From the cell containing the given text, extract its center point as (X, Y) coordinate. 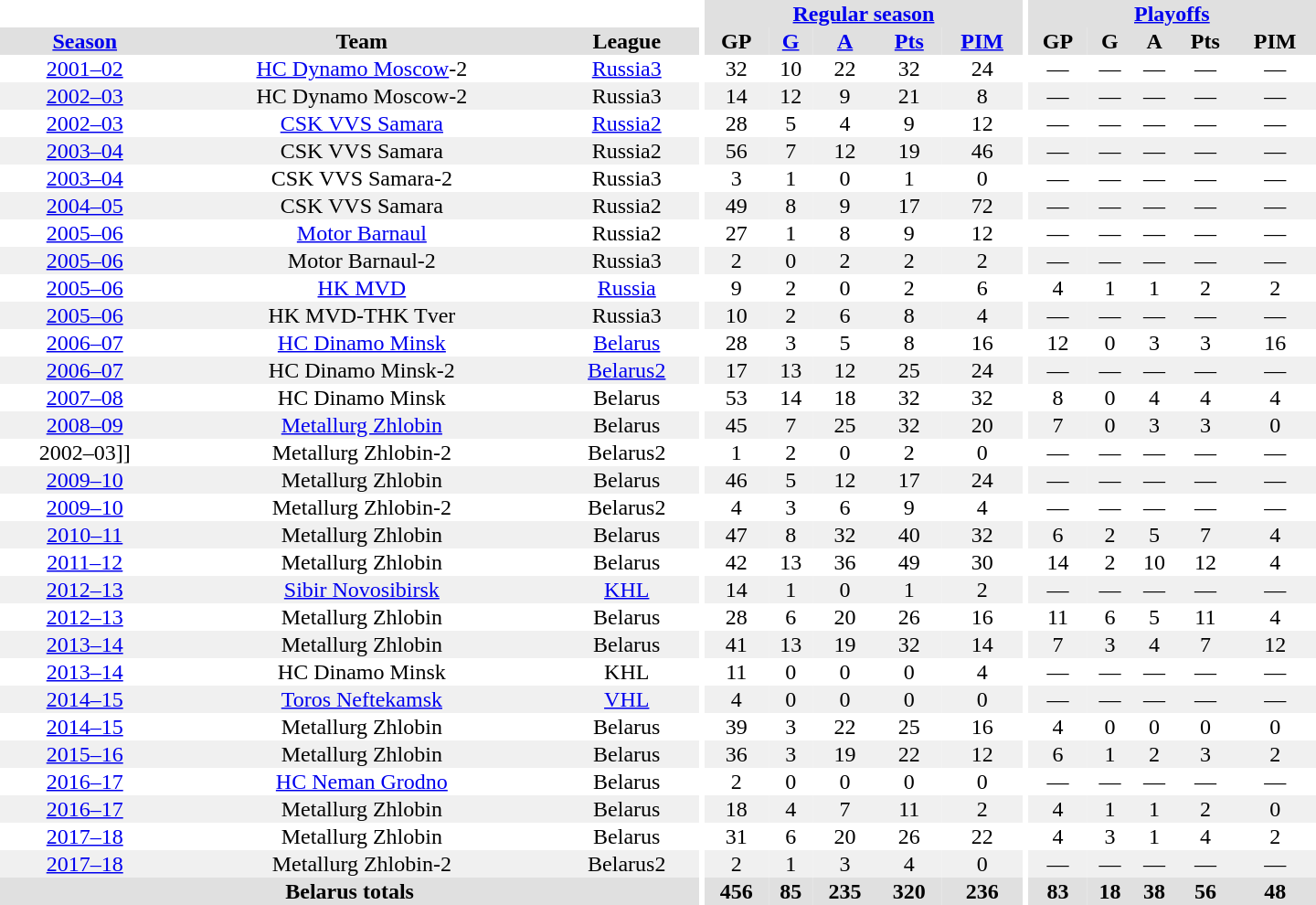
85 (791, 891)
2015–16 (84, 754)
47 (737, 535)
Regular season (865, 14)
72 (982, 206)
320 (909, 891)
2002–03]] (84, 452)
2008–09 (84, 425)
Belarus totals (349, 891)
Russia (627, 288)
League (627, 41)
38 (1155, 891)
41 (737, 644)
235 (844, 891)
HC Dinamo Minsk-2 (362, 370)
Season (84, 41)
Sibir Novosibirsk (362, 590)
21 (909, 96)
Motor Barnaul-2 (362, 261)
83 (1058, 891)
42 (737, 562)
2001–02 (84, 69)
Motor Barnaul (362, 233)
HK MVD (362, 288)
31 (737, 836)
27 (737, 233)
456 (737, 891)
53 (737, 398)
Playoffs (1172, 14)
Toros Neftekamsk (362, 699)
30 (982, 562)
2010–11 (84, 535)
VHL (627, 699)
2011–12 (84, 562)
2004–05 (84, 206)
2007–08 (84, 398)
HK MVD-THK Tver (362, 315)
48 (1275, 891)
39 (737, 727)
Team (362, 41)
45 (737, 425)
HC Neman Grodno (362, 782)
236 (982, 891)
40 (909, 535)
CSK VVS Samara-2 (362, 178)
